Detect which cell encompasses the target text, then output its [x, y] center coordinate. 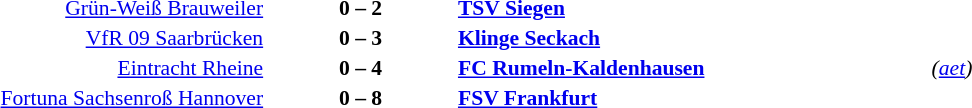
Klinge Seckach [692, 38]
0 – 4 [360, 68]
0 – 3 [360, 38]
FC Rumeln-Kaldenhausen [692, 68]
